For the text-containing cell, return its midpoint in (X, Y) coordinate format. 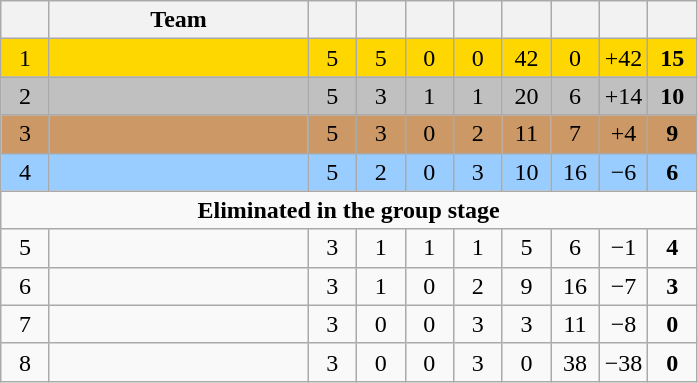
−8 (624, 324)
20 (526, 96)
+14 (624, 96)
−7 (624, 286)
Team (178, 20)
−1 (624, 248)
−38 (624, 362)
38 (576, 362)
+42 (624, 58)
Eliminated in the group stage (349, 210)
42 (526, 58)
−6 (624, 172)
8 (26, 362)
15 (672, 58)
+4 (624, 134)
